Find where the given text appears and provide that cell's center as (x, y) coordinate. 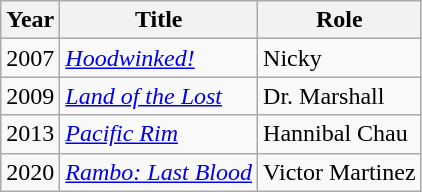
Role (340, 20)
Land of the Lost (159, 96)
Hannibal Chau (340, 134)
Victor Martinez (340, 172)
Nicky (340, 58)
Rambo: Last Blood (159, 172)
Year (30, 20)
2007 (30, 58)
2020 (30, 172)
2009 (30, 96)
Dr. Marshall (340, 96)
2013 (30, 134)
Title (159, 20)
Hoodwinked! (159, 58)
Pacific Rim (159, 134)
